Capture the cell that displays the provided text and extract its [X, Y] central coordinate. 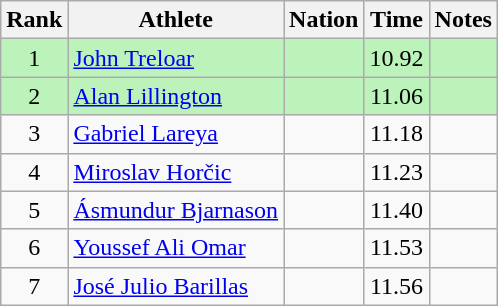
José Julio Barillas [176, 286]
3 [34, 134]
4 [34, 172]
Gabriel Lareya [176, 134]
Youssef Ali Omar [176, 248]
Nation [324, 20]
Notes [463, 20]
11.18 [396, 134]
Time [396, 20]
11.40 [396, 210]
Rank [34, 20]
John Treloar [176, 58]
10.92 [396, 58]
7 [34, 286]
6 [34, 248]
1 [34, 58]
11.23 [396, 172]
Miroslav Horčic [176, 172]
11.56 [396, 286]
Athlete [176, 20]
11.53 [396, 248]
Ásmundur Bjarnason [176, 210]
Alan Lillington [176, 96]
11.06 [396, 96]
2 [34, 96]
5 [34, 210]
